Output the [x, y] coordinate of the center of the cell containing the given text.  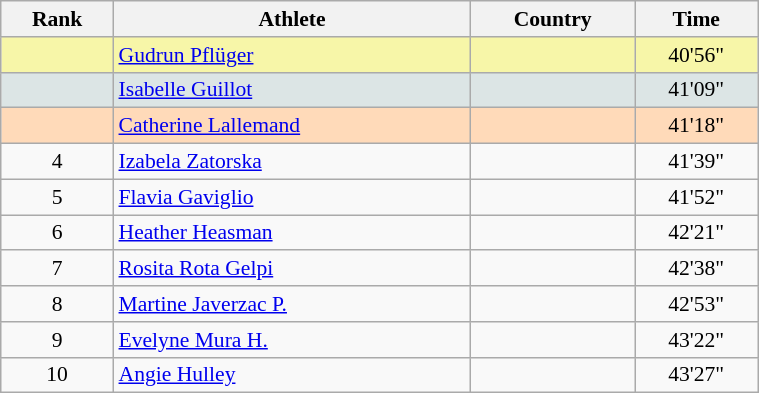
41'39" [696, 162]
Evelyne Mura H. [292, 340]
Athlete [292, 19]
Gudrun Pflüger [292, 55]
4 [58, 162]
Rosita Rota Gelpi [292, 269]
Heather Heasman [292, 233]
41'09" [696, 90]
43'22" [696, 340]
Time [696, 19]
7 [58, 269]
6 [58, 233]
8 [58, 304]
9 [58, 340]
Rank [58, 19]
40'56" [696, 55]
5 [58, 197]
42'21" [696, 233]
41'52" [696, 197]
43'27" [696, 375]
Country [553, 19]
10 [58, 375]
Angie Hulley [292, 375]
41'18" [696, 126]
Flavia Gaviglio [292, 197]
42'38" [696, 269]
Catherine Lallemand [292, 126]
Izabela Zatorska [292, 162]
42'53" [696, 304]
Isabelle Guillot [292, 90]
Martine Javerzac P. [292, 304]
